Identify which cell holds the provided text, then report its [x, y] central coordinate. 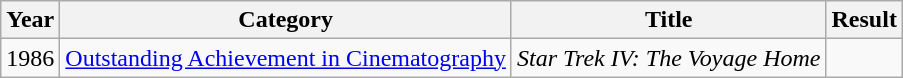
Star Trek IV: The Voyage Home [668, 58]
1986 [30, 58]
Outstanding Achievement in Cinematography [286, 58]
Category [286, 20]
Year [30, 20]
Result [864, 20]
Title [668, 20]
